Return [X, Y] of the center of cell containing provided text 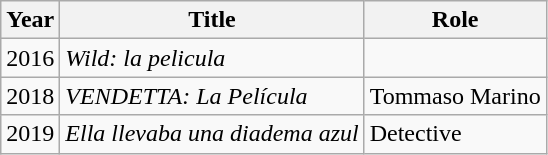
Title [212, 20]
Year [30, 20]
Tommaso Marino [455, 96]
2019 [30, 134]
2018 [30, 96]
Role [455, 20]
Wild: la pelicula [212, 58]
Detective [455, 134]
2016 [30, 58]
VENDETTA: La Película [212, 96]
Ella llevaba una diadema azul [212, 134]
